Identify which cell holds the provided text, then report its [X, Y] central coordinate. 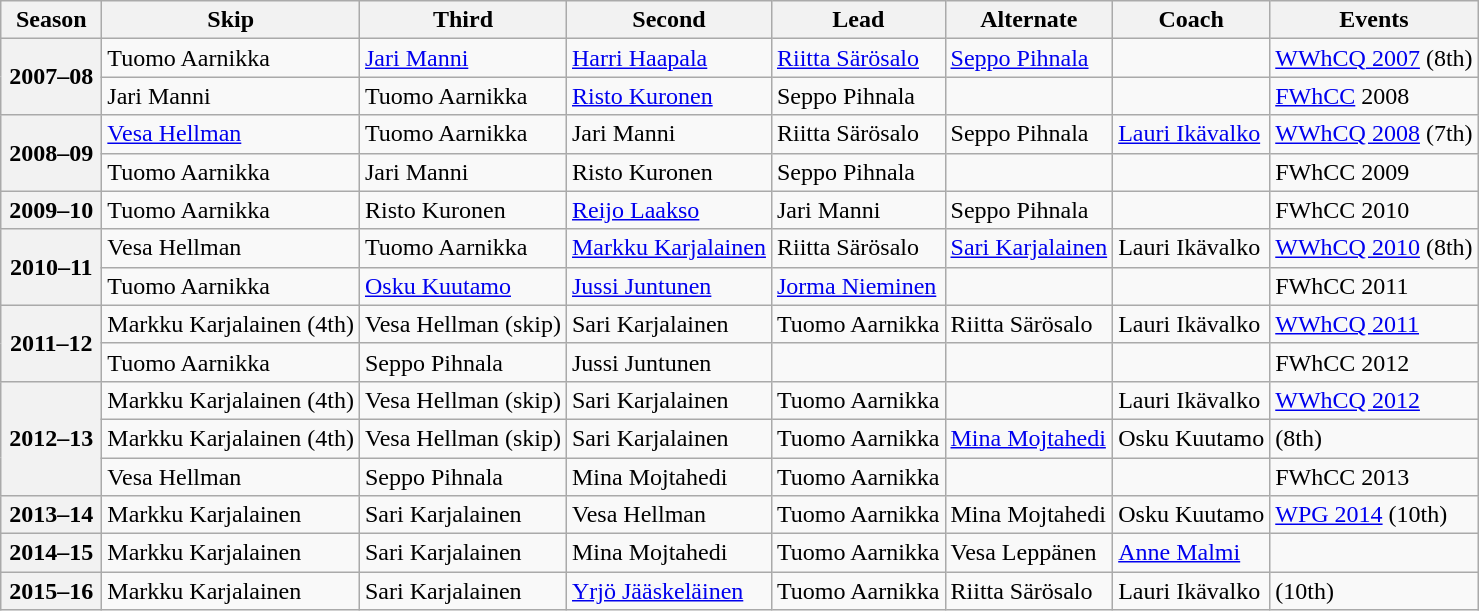
WWhCQ 2012 [1374, 400]
2014–15 [52, 553]
2015–16 [52, 591]
FWhCC 2008 [1374, 96]
2013–14 [52, 515]
FWhCC 2013 [1374, 477]
2011–12 [52, 343]
Reijo Laakso [668, 210]
2012–13 [52, 438]
FWhCC 2012 [1374, 362]
Anne Malmi [1192, 553]
2007–08 [52, 77]
FWhCC 2011 [1374, 286]
WWhCQ 2007 (8th) [1374, 58]
Jorma Nieminen [858, 286]
(10th) [1374, 591]
FWhCC 2010 [1374, 210]
Events [1374, 20]
Skip [231, 20]
Season [52, 20]
2008–09 [52, 153]
(8th) [1374, 438]
WWhCQ 2010 (8th) [1374, 248]
2010–11 [52, 267]
Yrjö Jääskeläinen [668, 591]
WPG 2014 (10th) [1374, 515]
Harri Haapala [668, 58]
2009–10 [52, 210]
Vesa Leppänen [1029, 553]
Second [668, 20]
Third [462, 20]
WWhCQ 2008 (7th) [1374, 134]
Lead [858, 20]
WWhCQ 2011 [1374, 324]
FWhCC 2009 [1374, 172]
Alternate [1029, 20]
Coach [1192, 20]
